Output the [x, y] coordinate of the center of the cell containing the given text.  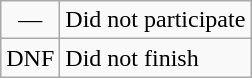
DNF [30, 58]
Did not participate [156, 20]
— [30, 20]
Did not finish [156, 58]
